Output the (x, y) coordinate of the center of the cell containing the given text.  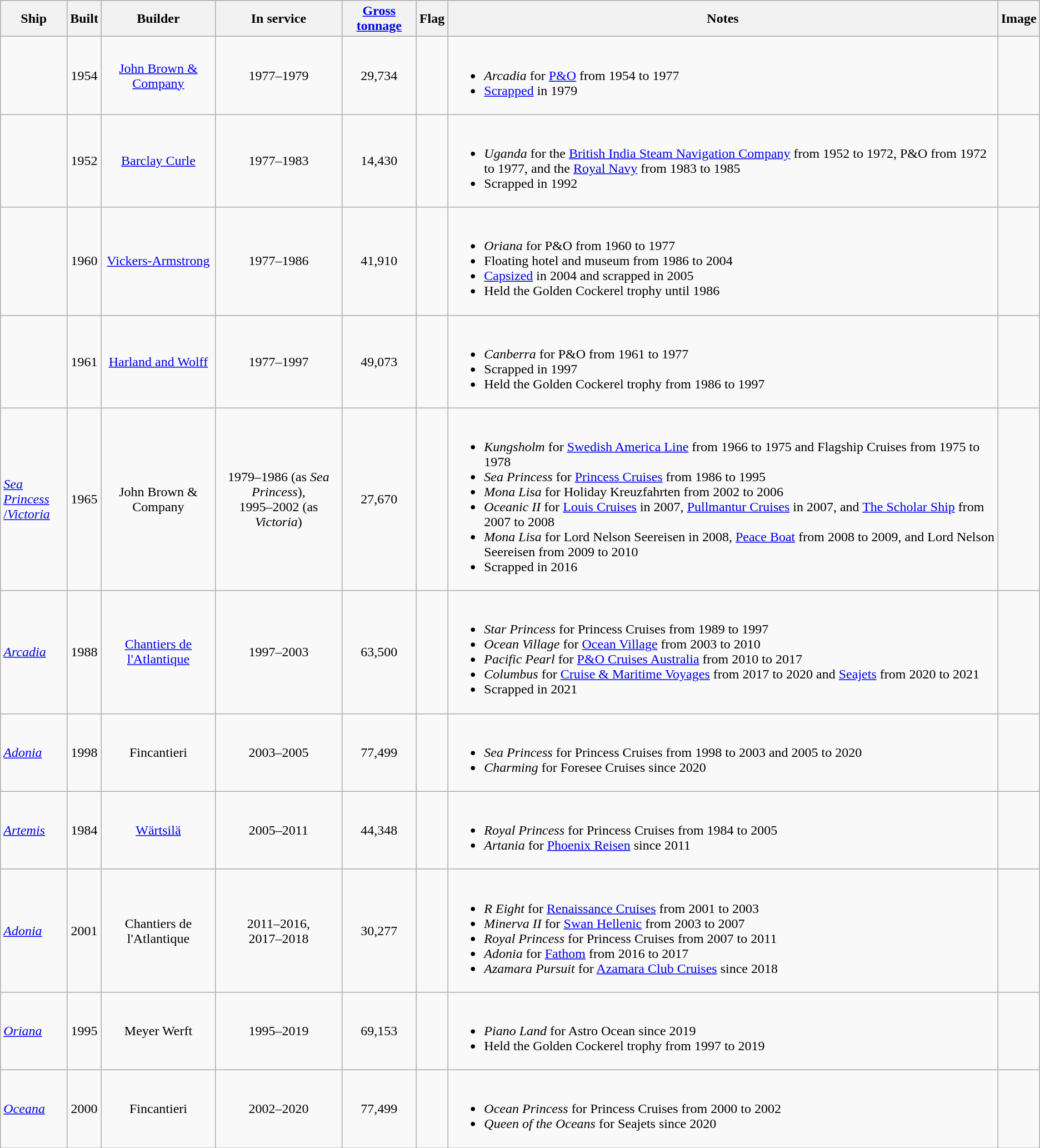
2011–2016,2017–2018 (278, 930)
Ocean Princess for Princess Cruises from 2000 to 2002Queen of the Oceans for Seajets since 2020 (723, 1109)
Uganda for the British India Steam Navigation Company from 1952 to 1972, P&O from 1972 to 1977, and the Royal Navy from 1983 to 1985Scrapped in 1992 (723, 161)
14,430 (379, 161)
29,734 (379, 76)
69,153 (379, 1031)
41,910 (379, 261)
1998 (84, 752)
Image (1019, 19)
Meyer Werft (158, 1031)
Canberra for P&O from 1961 to 1977Scrapped in 1997Held the Golden Cockerel trophy from 1986 to 1997 (723, 361)
Arcadia (34, 652)
Arcadia for P&O from 1954 to 1977Scrapped in 1979 (723, 76)
2003–2005 (278, 752)
Sea Princess for Princess Cruises from 1998 to 2003 and 2005 to 2020Charming for Foresee Cruises since 2020 (723, 752)
1977–1983 (278, 161)
Notes (723, 19)
Piano Land for Astro Ocean since 2019Held the Golden Cockerel trophy from 1997 to 2019 (723, 1031)
1977–1997 (278, 361)
Ship (34, 19)
1997–2003 (278, 652)
Oceana (34, 1109)
1995–2019 (278, 1031)
30,277 (379, 930)
1984 (84, 830)
2002–2020 (278, 1109)
Sea Princess/Victoria (34, 499)
In service (278, 19)
1988 (84, 652)
Gross tonnage (379, 19)
Flag (432, 19)
1954 (84, 76)
Artemis (34, 830)
2001 (84, 930)
Wärtsilä (158, 830)
Barclay Curle (158, 161)
1960 (84, 261)
Vickers-Armstrong (158, 261)
1965 (84, 499)
Oriana (34, 1031)
Built (84, 19)
44,348 (379, 830)
1979–1986 (as Sea Princess),1995–2002 (as Victoria) (278, 499)
1952 (84, 161)
1961 (84, 361)
Harland and Wolff (158, 361)
Builder (158, 19)
Royal Princess for Princess Cruises from 1984 to 2005Artania for Phoenix Reisen since 2011 (723, 830)
27,670 (379, 499)
2005–2011 (278, 830)
1977–1986 (278, 261)
49,073 (379, 361)
63,500 (379, 652)
1977–1979 (278, 76)
2000 (84, 1109)
1995 (84, 1031)
